Pinpoint the cell where the given text exists, returning its [x, y] midpoint coordinate. 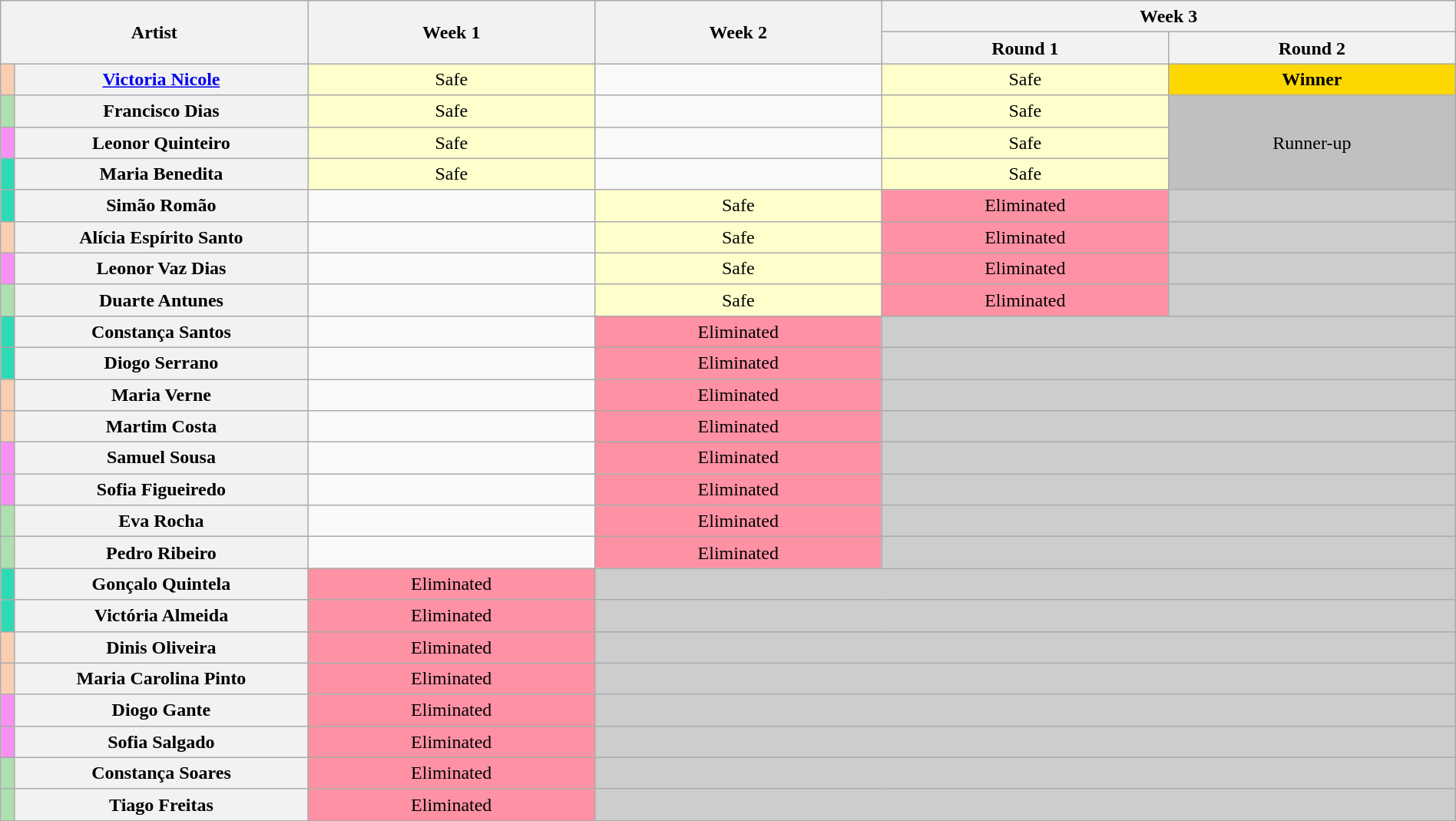
Artist [154, 32]
Eva Rocha [161, 521]
Victória Almeida [161, 616]
Diogo Serrano [161, 362]
Victoria Nicole [161, 80]
Sofia Salgado [161, 742]
Leonor Quinteiro [161, 143]
Dinis Oliveira [161, 647]
Maria Benedita [161, 174]
Duarte Antunes [161, 300]
Winner [1312, 80]
Sofia Figueiredo [161, 490]
Runner-up [1312, 143]
Constança Soares [161, 773]
Week 1 [452, 32]
Pedro Ribeiro [161, 553]
Diogo Gante [161, 710]
Gonçalo Quintela [161, 584]
Alícia Espírito Santo [161, 237]
Maria Verne [161, 395]
Week 3 [1169, 17]
Samuel Sousa [161, 458]
Round 1 [1025, 48]
Maria Carolina Pinto [161, 679]
Martim Costa [161, 427]
Constança Santos [161, 332]
Francisco Dias [161, 111]
Week 2 [738, 32]
Tiago Freitas [161, 805]
Leonor Vaz Dias [161, 269]
Simão Romão [161, 206]
Round 2 [1312, 48]
